Determine the [X, Y] coordinate at the center of the cell enclosing the given text.  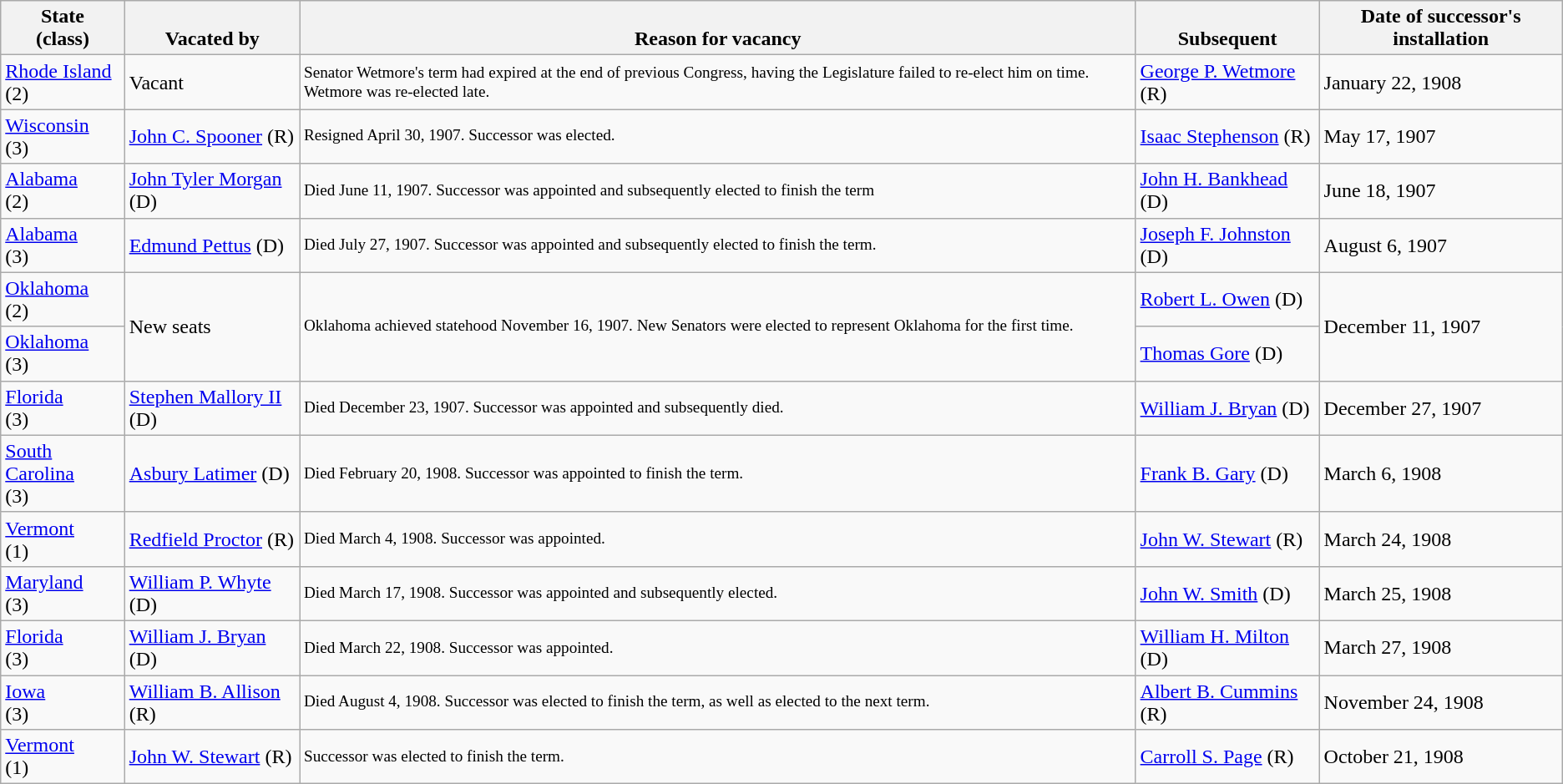
New seats [212, 326]
Died December 23, 1907. Successor was appointed and subsequently died. [718, 407]
Subsequent [1227, 28]
Stephen Mallory II (D) [212, 407]
Carroll S. Page (R) [1227, 756]
Iowa(3) [63, 701]
Maryland(3) [63, 593]
Asbury Latimer (D) [212, 473]
George P. Wetmore (R) [1227, 82]
March 27, 1908 [1441, 648]
March 25, 1908 [1441, 593]
November 24, 1908 [1441, 701]
William P. Whyte (D) [212, 593]
John Tyler Morgan (D) [212, 190]
Successor was elected to finish the term. [718, 756]
William B. Allison (R) [212, 701]
State(class) [63, 28]
March 6, 1908 [1441, 473]
Isaac Stephenson (R) [1227, 137]
Resigned April 30, 1907. Successor was elected. [718, 137]
Died August 4, 1908. Successor was elected to finish the term, as well as elected to the next term. [718, 701]
August 6, 1907 [1441, 245]
Albert B. Cummins (R) [1227, 701]
Oklahoma(2) [63, 299]
Died July 27, 1907. Successor was appointed and subsequently elected to finish the term. [718, 245]
October 21, 1908 [1441, 756]
June 18, 1907 [1441, 190]
December 27, 1907 [1441, 407]
South Carolina(3) [63, 473]
Died March 4, 1908. Successor was appointed. [718, 539]
John W. Smith (D) [1227, 593]
March 24, 1908 [1441, 539]
January 22, 1908 [1441, 82]
Joseph F. Johnston (D) [1227, 245]
Alabama(2) [63, 190]
Rhode Island(2) [63, 82]
Died March 17, 1908. Successor was appointed and subsequently elected. [718, 593]
John C. Spooner (R) [212, 137]
Vacant [212, 82]
Reason for vacancy [718, 28]
Date of successor's installation [1441, 28]
Thomas Gore (D) [1227, 354]
William H. Milton (D) [1227, 648]
Died February 20, 1908. Successor was appointed to finish the term. [718, 473]
May 17, 1907 [1441, 137]
Died March 22, 1908. Successor was appointed. [718, 648]
Vacated by [212, 28]
John H. Bankhead (D) [1227, 190]
Oklahoma(3) [63, 354]
Died June 11, 1907. Successor was appointed and subsequently elected to finish the term [718, 190]
December 11, 1907 [1441, 326]
Wisconsin(3) [63, 137]
Redfield Proctor (R) [212, 539]
Robert L. Owen (D) [1227, 299]
Alabama(3) [63, 245]
Oklahoma achieved statehood November 16, 1907. New Senators were elected to represent Oklahoma for the first time. [718, 326]
Frank B. Gary (D) [1227, 473]
Edmund Pettus (D) [212, 245]
